Return (X, Y) of the center of cell containing provided text 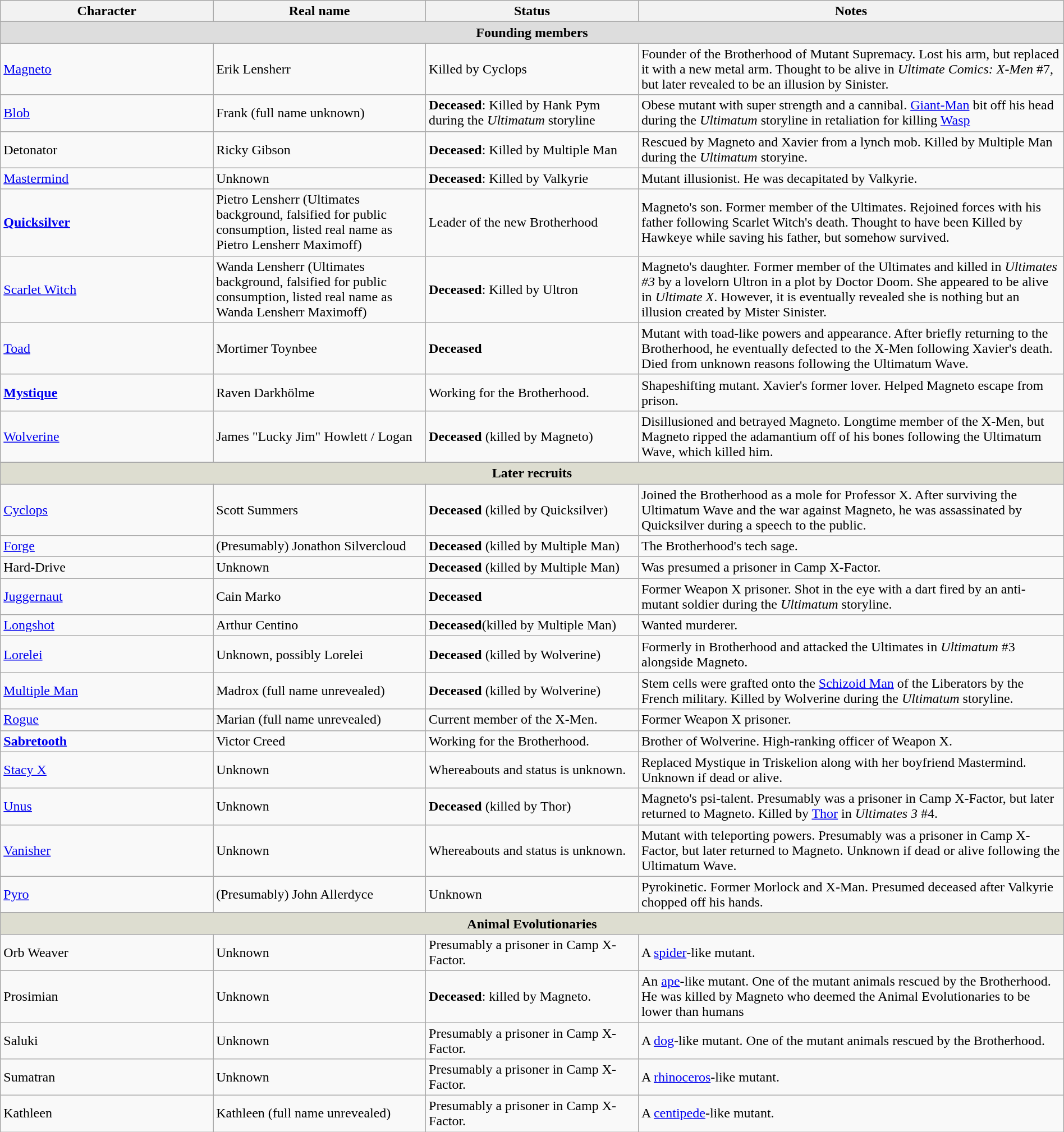
(Presumably) John Allerdyce (320, 894)
Vanisher (107, 850)
Cyclops (107, 509)
Deceased: Killed by Valkyrie (532, 178)
Notes (851, 11)
Deceased: killed by Magneto. (532, 996)
Madrox (full name unrevealed) (320, 691)
Replaced Mystique in Triskelion along with her boyfriend Mastermind. Unknown if dead or alive. (851, 770)
Deceased: Killed by Multiple Man (532, 149)
Quicksilver (107, 222)
Erik Lensherr (320, 69)
Pyro (107, 894)
Sabretooth (107, 741)
Ricky Gibson (320, 149)
Kathleen (107, 1114)
Deceased (killed by Magneto) (532, 436)
Victor Creed (320, 741)
Frank (full name unknown) (320, 113)
Juggernaut (107, 597)
Stacy X (107, 770)
Blob (107, 113)
Deceased (killed by Quicksilver) (532, 509)
(Presumably) Jonathon Silvercloud (320, 546)
Deceased: Killed by Hank Pym during the Ultimatum storyline (532, 113)
Was presumed a prisoner in Camp X-Factor. (851, 568)
Current member of the X-Men. (532, 720)
Toad (107, 348)
Mutant illusionist. He was decapitated by Valkyrie. (851, 178)
Prosimian (107, 996)
Pyrokinetic. Former Morlock and X-Man. Presumed deceased after Valkyrie chopped off his hands. (851, 894)
Detonator (107, 149)
Stem cells were grafted onto the Schizoid Man of the Liberators by the French military. Killed by Wolverine during the Ultimatum storyline. (851, 691)
A centipede-like mutant. (851, 1114)
Obese mutant with super strength and a cannibal. Giant-Man bit off his head during the Ultimatum storyline in retaliation for killing Wasp (851, 113)
Formerly in Brotherhood and attacked the Ultimates in Ultimatum #3 alongside Magneto. (851, 654)
Pietro Lensherr (Ultimates background, falsified for public consumption, listed real name as Pietro Lensherr Maximoff) (320, 222)
Multiple Man (107, 691)
Rogue (107, 720)
Unknown, possibly Lorelei (320, 654)
Status (532, 11)
Former Weapon X prisoner. (851, 720)
A spider-like mutant. (851, 952)
Scarlet Witch (107, 289)
Real name (320, 11)
Killed by Cyclops (532, 69)
Orb Weaver (107, 952)
Rescued by Magneto and Xavier from a lynch mob. Killed by Multiple Man during the Ultimatum storyine. (851, 149)
Marian (full name unrevealed) (320, 720)
Brother of Wolverine. High-ranking officer of Weapon X. (851, 741)
Mastermind (107, 178)
Animal Evolutionaries (532, 923)
Longshot (107, 625)
Kathleen (full name unrevealed) (320, 1114)
Leader of the new Brotherhood (532, 222)
Mystique (107, 393)
Arthur Centino (320, 625)
Deceased: Killed by Ultron (532, 289)
Deceased (killed by Thor) (532, 807)
Former Weapon X prisoner. Shot in the eye with a dart fired by an anti-mutant soldier during the Ultimatum storyline. (851, 597)
A dog-like mutant. One of the mutant animals rescued by the Brotherhood. (851, 1040)
Character (107, 11)
Shapeshifting mutant. Xavier's former lover. Helped Magneto escape from prison. (851, 393)
James "Lucky Jim" Howlett / Logan (320, 436)
Scott Summers (320, 509)
Mortimer Toynbee (320, 348)
Saluki (107, 1040)
Raven Darkhölme (320, 393)
Wanda Lensherr (Ultimates background, falsified for public consumption, listed real name as Wanda Lensherr Maximoff) (320, 289)
Wolverine (107, 436)
Magneto (107, 69)
Lorelei (107, 654)
Hard-Drive (107, 568)
Sumatran (107, 1077)
Cain Marko (320, 597)
A rhinoceros-like mutant. (851, 1077)
Forge (107, 546)
Unus (107, 807)
Later recruits (532, 473)
Magneto's psi-talent. Presumably was a prisoner in Camp X-Factor, but later returned to Magneto. Killed by Thor in Ultimates 3 #4. (851, 807)
Wanted murderer. (851, 625)
The Brotherhood's tech sage. (851, 546)
Founding members (532, 33)
Deceased(killed by Multiple Man) (532, 625)
